Scan for the cell matching the given text and deliver its (X, Y) coordinate at center. 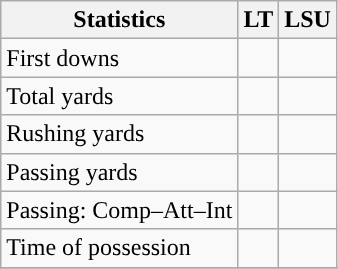
LSU (308, 20)
Passing yards (120, 172)
Total yards (120, 96)
LT (258, 20)
Rushing yards (120, 134)
Time of possession (120, 248)
Statistics (120, 20)
First downs (120, 58)
Passing: Comp–Att–Int (120, 210)
